Search for the cell housing the specified text and yield its (X, Y) center coordinate. 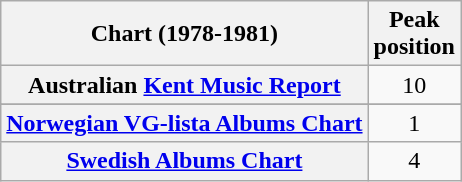
4 (414, 161)
1 (414, 123)
Swedish Albums Chart (184, 161)
Australian Kent Music Report (184, 85)
10 (414, 85)
Chart (1978-1981) (184, 34)
Norwegian VG-lista Albums Chart (184, 123)
Peakposition (414, 34)
